Search for the cell housing the specified text and yield its [x, y] center coordinate. 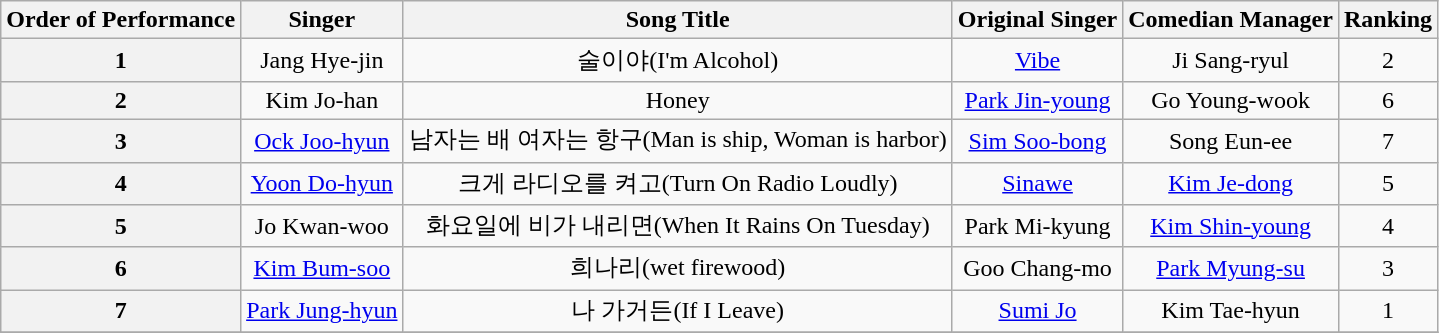
남자는 배 여자는 항구(Man is ship, Woman is harbor) [678, 140]
Kim Je-dong [1231, 184]
Original Singer [1037, 20]
Yoon Do-hyun [322, 184]
Park Myung-su [1231, 268]
Singer [322, 20]
Kim Tae-hyun [1231, 312]
Order of Performance [121, 20]
Honey [678, 100]
Kim Shin-young [1231, 226]
술이야(I'm Alcohol) [678, 60]
Kim Jo-han [322, 100]
Song Title [678, 20]
Jo Kwan-woo [322, 226]
크게 라디오를 켜고(Turn On Radio Loudly) [678, 184]
Park Mi-kyung [1037, 226]
Sim Soo-bong [1037, 140]
Kim Bum-soo [322, 268]
Go Young-wook [1231, 100]
Goo Chang-mo [1037, 268]
나 가거든(If I Leave) [678, 312]
Jang Hye-jin [322, 60]
Park Jin-young [1037, 100]
Sumi Jo [1037, 312]
Sinawe [1037, 184]
Comedian Manager [1231, 20]
Ji Sang-ryul [1231, 60]
화요일에 비가 내리면(When It Rains On Tuesday) [678, 226]
Vibe [1037, 60]
희나리(wet firewood) [678, 268]
Song Eun-ee [1231, 140]
Ock Joo-hyun [322, 140]
Ranking [1388, 20]
Park Jung-hyun [322, 312]
